Pinpoint the cell where the given text exists, returning its [x, y] midpoint coordinate. 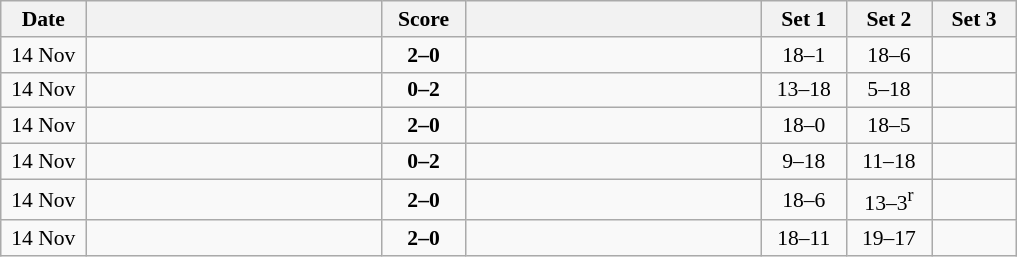
18–11 [804, 239]
Date [44, 19]
13–18 [804, 90]
13–3r [888, 200]
Score [424, 19]
9–18 [804, 162]
Set 3 [974, 19]
5–18 [888, 90]
Set 1 [804, 19]
19–17 [888, 239]
18–1 [804, 55]
18–0 [804, 126]
11–18 [888, 162]
Set 2 [888, 19]
18–5 [888, 126]
